Capture the cell that displays the provided text and extract its (x, y) central coordinate. 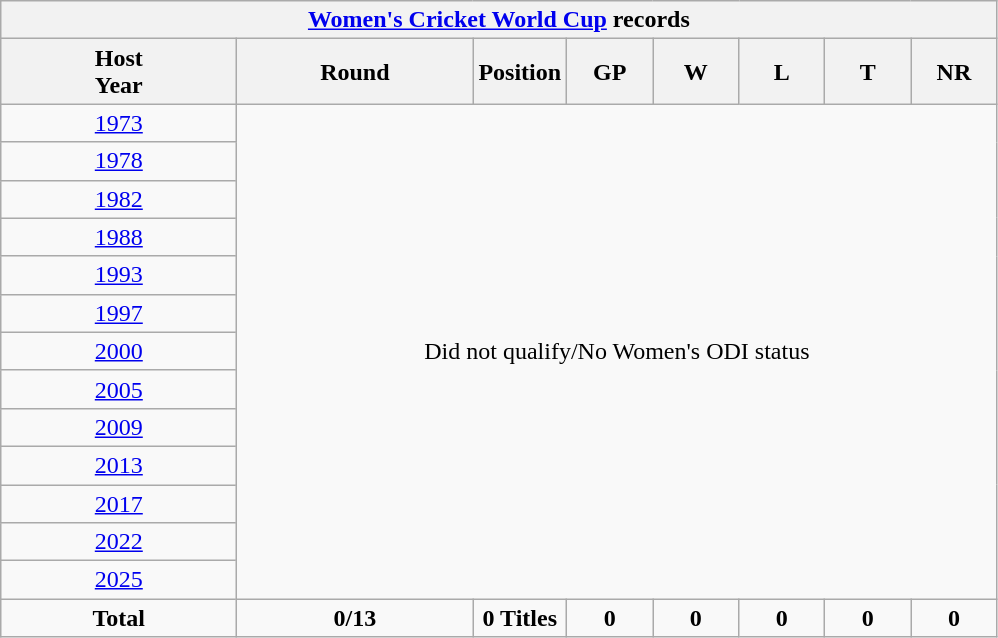
2009 (119, 427)
Position (520, 72)
1978 (119, 161)
1973 (119, 123)
2025 (119, 580)
HostYear (119, 72)
Women's Cricket World Cup records (499, 20)
W (696, 72)
1997 (119, 313)
GP (610, 72)
2000 (119, 351)
0/13 (355, 618)
2013 (119, 465)
Did not qualify/No Women's ODI status (617, 352)
Total (119, 618)
1982 (119, 199)
2022 (119, 542)
T (868, 72)
NR (954, 72)
1993 (119, 275)
0 Titles (520, 618)
Round (355, 72)
L (782, 72)
2017 (119, 503)
2005 (119, 389)
1988 (119, 237)
